Capture the cell that displays the provided text and extract its [x, y] central coordinate. 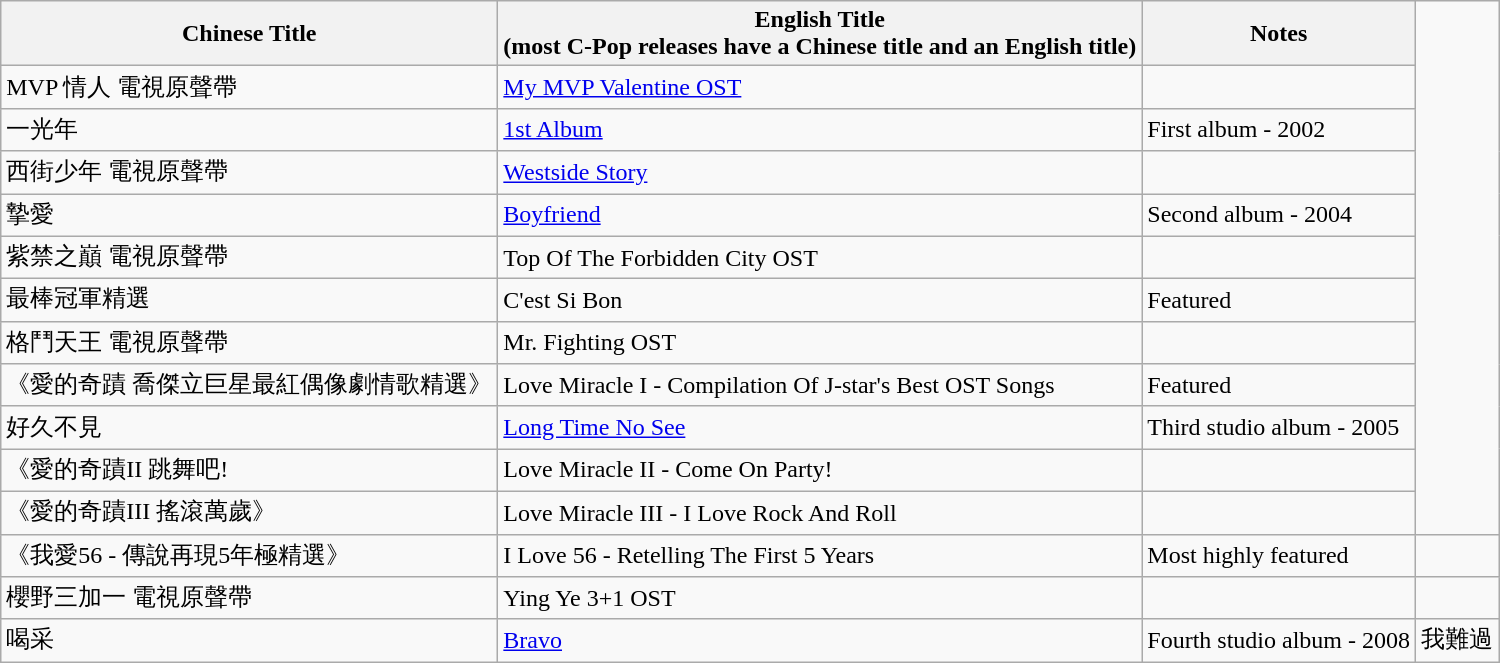
Fourth studio album - 2008 [1279, 640]
喝采 [250, 640]
西街少年 電視原聲帶 [250, 172]
I Love 56 - Retelling The First 5 Years [820, 556]
Mr. Fighting OST [820, 342]
Third studio album - 2005 [1279, 428]
1st Album [820, 130]
English Title(most C-Pop releases have a Chinese title and an English title) [820, 34]
我難過 [1456, 640]
Second album - 2004 [1279, 216]
好久不見 [250, 428]
Love Miracle II - Come On Party! [820, 470]
Westside Story [820, 172]
《愛的奇蹟III 搖滾萬歲》 [250, 512]
Love Miracle I - Compilation Of J-star's Best OST Songs [820, 386]
MVP 情人 電視原聲帶 [250, 88]
紫禁之巔 電視原聲帶 [250, 258]
Top Of The Forbidden City OST [820, 258]
最棒冠軍精選 [250, 300]
Chinese Title [250, 34]
Bravo [820, 640]
Most highly featured [1279, 556]
Long Time No See [820, 428]
摯愛 [250, 216]
櫻野三加一 電視原聲帶 [250, 598]
Notes [1279, 34]
C'est Si Bon [820, 300]
一光年 [250, 130]
Boyfriend [820, 216]
《愛的奇蹟 喬傑立巨星最紅偶像劇情歌精選》 [250, 386]
My MVP Valentine OST [820, 88]
First album - 2002 [1279, 130]
《我愛56 - 傳說再現5年極精選》 [250, 556]
《愛的奇蹟II 跳舞吧! [250, 470]
Ying Ye 3+1 OST [820, 598]
Love Miracle III - I Love Rock And Roll [820, 512]
格鬥天王 電視原聲帶 [250, 342]
